Capture the cell that displays the provided text and extract its [X, Y] central coordinate. 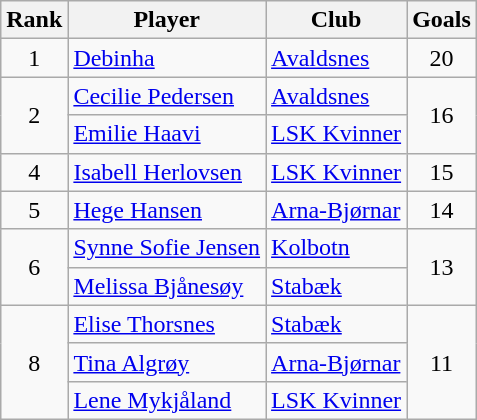
Cecilie Pedersen [167, 96]
Tina Algrøy [167, 362]
4 [34, 172]
14 [442, 210]
Emilie Haavi [167, 134]
13 [442, 267]
Player [167, 20]
Hege Hansen [167, 210]
Goals [442, 20]
15 [442, 172]
11 [442, 362]
8 [34, 362]
16 [442, 115]
Melissa Bjånesøy [167, 286]
5 [34, 210]
1 [34, 58]
2 [34, 115]
Isabell Herlovsen [167, 172]
Debinha [167, 58]
Lene Mykjåland [167, 400]
20 [442, 58]
6 [34, 267]
Club [336, 20]
Kolbotn [336, 248]
Rank [34, 20]
Elise Thorsnes [167, 324]
Synne Sofie Jensen [167, 248]
